Identify which cell holds the provided text, then report its [X, Y] central coordinate. 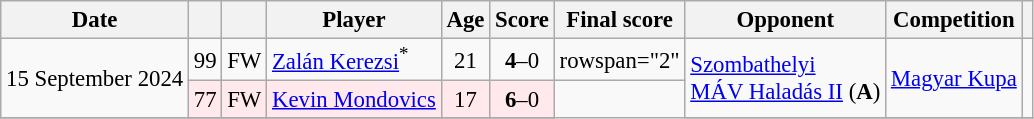
Age [466, 20]
Magyar Kupa [954, 79]
Opponent [786, 20]
Competition [954, 20]
Zalán Kerezsi* [354, 60]
21 [466, 60]
Kevin Mondovics [354, 100]
6–0 [522, 100]
Final score [620, 20]
Date [95, 20]
77 [206, 100]
SzombathelyiMÁV Haladás II (A) [786, 79]
rowspan="2" [620, 60]
99 [206, 60]
4–0 [522, 60]
Score [522, 20]
Player [354, 20]
17 [466, 100]
15 September 2024 [95, 79]
